For the text-containing cell, return its midpoint in [x, y] coordinate format. 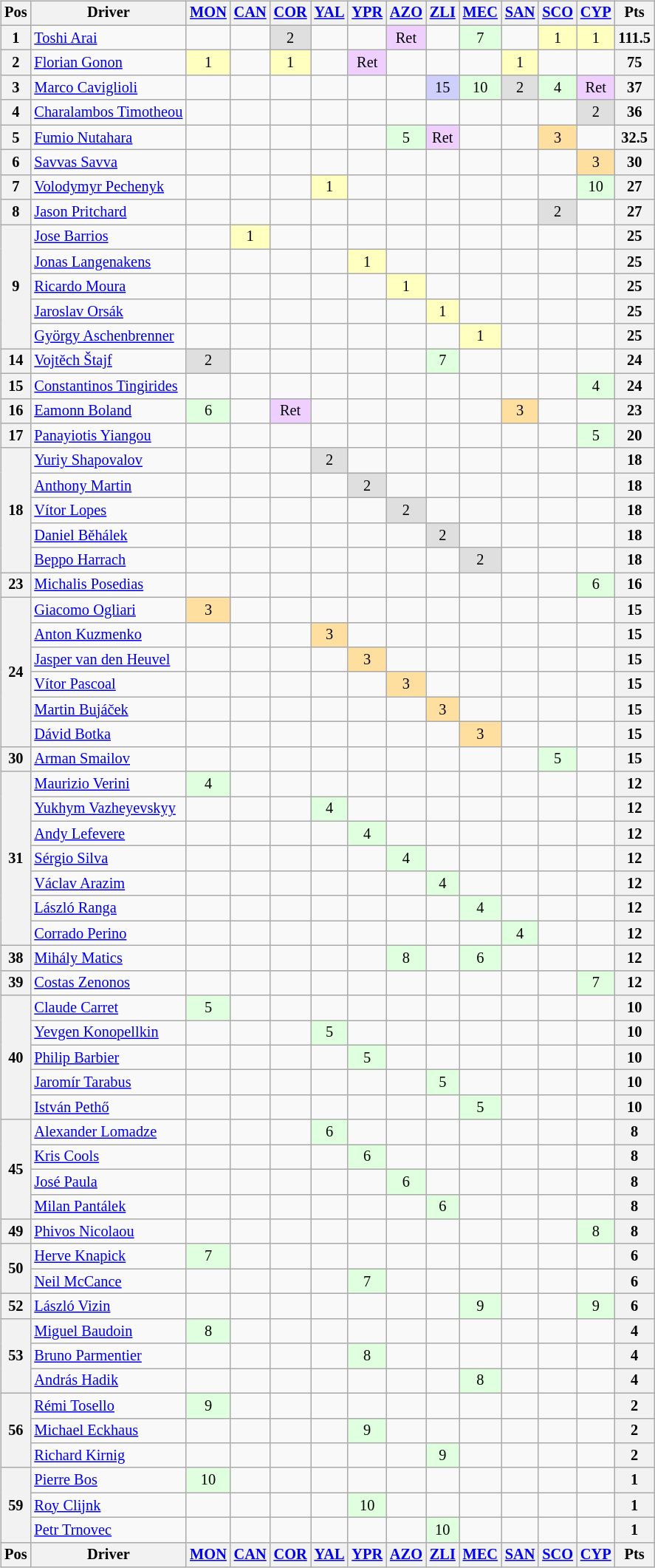
Roy Clijnk [108, 1505]
Jaromír Tarabus [108, 1083]
Jason Pritchard [108, 212]
39 [16, 983]
Michalis Posedias [108, 585]
László Vizin [108, 1306]
56 [16, 1431]
Toshi Arai [108, 38]
52 [16, 1306]
38 [16, 958]
Panayiotis Yiangou [108, 436]
Mihály Matics [108, 958]
Arman Smailov [108, 759]
32.5 [635, 137]
Beppo Harrach [108, 560]
Corrado Perino [108, 933]
Florian Gonon [108, 63]
Milan Pantálek [108, 1207]
14 [16, 361]
Maurizio Verini [108, 784]
Vítor Lopes [108, 511]
75 [635, 63]
Jasper van den Heuvel [108, 660]
Jaroslav Orsák [108, 312]
Vítor Pascoal [108, 684]
András Hadik [108, 1381]
Jose Barrios [108, 237]
José Paula [108, 1182]
Anthony Martin [108, 485]
Andy Lefevere [108, 834]
László Ranga [108, 908]
Yevgen Konopellkin [108, 1033]
Pierre Bos [108, 1480]
111.5 [635, 38]
Eamonn Boland [108, 411]
Jonas Langenakens [108, 262]
Michael Eckhaus [108, 1431]
Miguel Baudoin [108, 1331]
Marco Caviglioli [108, 88]
Ricardo Moura [108, 287]
Richard Kirnig [108, 1456]
Daniel Běhálek [108, 535]
Bruno Parmentier [108, 1356]
Alexander Lomadze [108, 1132]
20 [635, 436]
Philip Barbier [108, 1057]
Herve Knapick [108, 1256]
Phivos Nicolaou [108, 1232]
György Aschenbrenner [108, 336]
37 [635, 88]
Savvas Savva [108, 163]
Petr Trnovec [108, 1530]
17 [16, 436]
Vojtěch Štajf [108, 361]
Anton Kuzmenko [108, 635]
31 [16, 859]
Yukhym Vazheyevskyy [108, 809]
Rémi Tosello [108, 1405]
Charalambos Timotheou [108, 112]
40 [16, 1057]
Sérgio Silva [108, 859]
Fumio Nutahara [108, 137]
Giacomo Ogliari [108, 610]
53 [16, 1355]
Claude Carret [108, 1008]
Kris Cools [108, 1157]
59 [16, 1504]
45 [16, 1169]
Václav Arazim [108, 884]
36 [635, 112]
50 [16, 1268]
Neil McCance [108, 1281]
Constantinos Tingirides [108, 386]
Volodymyr Pechenyk [108, 187]
Costas Zenonos [108, 983]
István Pethő [108, 1108]
Dávid Botka [108, 734]
Martin Bujáček [108, 709]
Yuriy Shapovalov [108, 460]
49 [16, 1232]
